Detect which cell encompasses the target text, then output its (x, y) center coordinate. 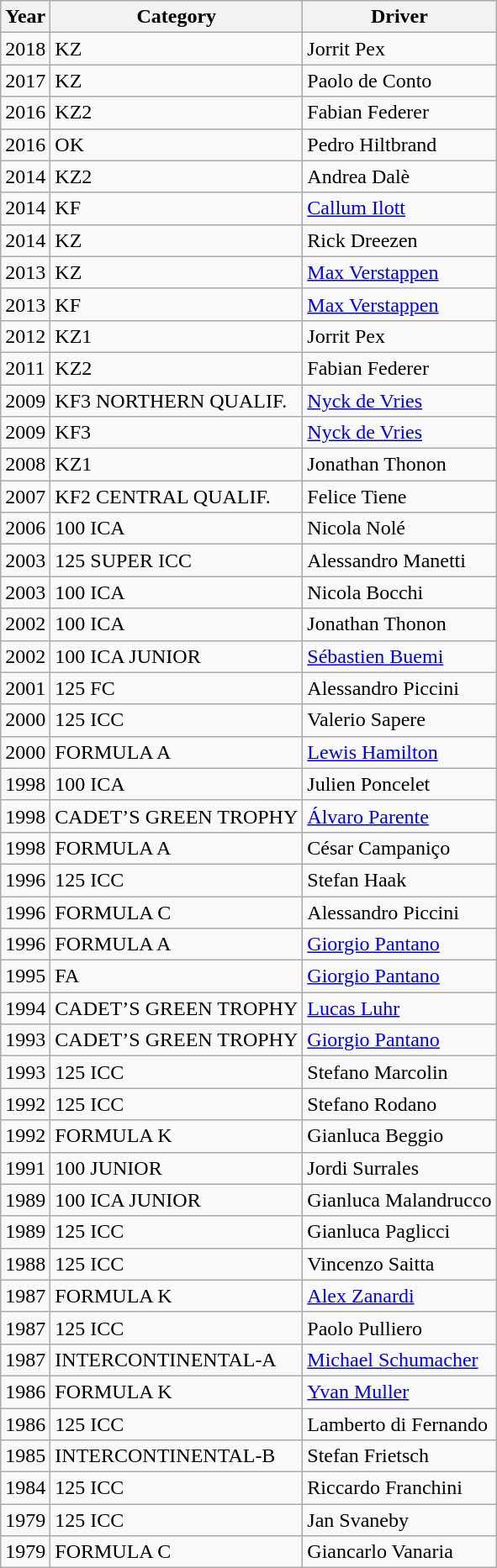
Andrea Dalè (399, 176)
125 FC (177, 688)
OK (177, 145)
Felice Tiene (399, 497)
KF3 NORTHERN QUALIF. (177, 401)
2012 (25, 336)
Nicola Nolé (399, 529)
Alessandro Manetti (399, 560)
Julien Poncelet (399, 784)
100 JUNIOR (177, 1168)
1985 (25, 1456)
2018 (25, 49)
Lucas Luhr (399, 1008)
2017 (25, 81)
Driver (399, 17)
2008 (25, 465)
Stefano Rodano (399, 1104)
Stefan Haak (399, 880)
2006 (25, 529)
Gianluca Paglicci (399, 1232)
Year (25, 17)
Gianluca Malandrucco (399, 1200)
Lamberto di Fernando (399, 1424)
Callum Ilott (399, 208)
Rick Dreezen (399, 240)
1988 (25, 1264)
FA (177, 976)
Gianluca Beggio (399, 1136)
2007 (25, 497)
Riccardo Franchini (399, 1488)
Yvan Muller (399, 1392)
2011 (25, 368)
Nicola Bocchi (399, 592)
Pedro Hiltbrand (399, 145)
INTERCONTINENTAL-B (177, 1456)
Jordi Surrales (399, 1168)
César Campaniço (399, 848)
Valerio Sapere (399, 720)
INTERCONTINENTAL-A (177, 1360)
Vincenzo Saitta (399, 1264)
1995 (25, 976)
Giancarlo Vanaria (399, 1552)
Stefano Marcolin (399, 1072)
Michael Schumacher (399, 1360)
Lewis Hamilton (399, 752)
1994 (25, 1008)
Paolo de Conto (399, 81)
Jan Svaneby (399, 1520)
KF3 (177, 433)
1984 (25, 1488)
Alex Zanardi (399, 1296)
1991 (25, 1168)
Stefan Frietsch (399, 1456)
Álvaro Parente (399, 816)
125 SUPER ICC (177, 560)
2001 (25, 688)
KF2 CENTRAL QUALIF. (177, 497)
Sébastien Buemi (399, 656)
Paolo Pulliero (399, 1328)
Category (177, 17)
